Return the [x, y] coordinate for the center point of the cell that contains the specified text.  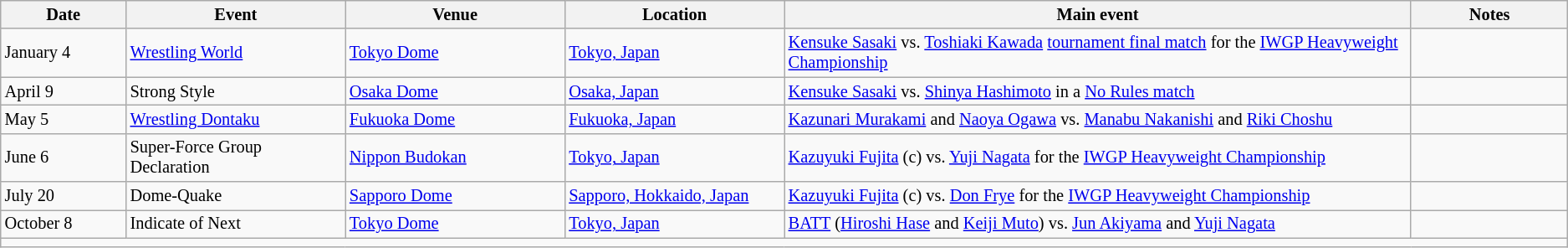
Osaka, Japan [674, 91]
Notes [1489, 14]
Sapporo, Hokkaido, Japan [674, 196]
Kazunari Murakami and Naoya Ogawa vs. Manabu Nakanishi and Riki Choshu [1098, 119]
Sapporo Dome [455, 196]
April 9 [64, 91]
Wrestling World [236, 53]
January 4 [64, 53]
Fukuoka, Japan [674, 119]
Nippon Budokan [455, 158]
Main event [1098, 14]
June 6 [64, 158]
Wrestling Dontaku [236, 119]
July 20 [64, 196]
Venue [455, 14]
Kensuke Sasaki vs. Shinya Hashimoto in a No Rules match [1098, 91]
October 8 [64, 224]
Kazuyuki Fujita (c) vs. Yuji Nagata for the IWGP Heavyweight Championship [1098, 158]
Strong Style [236, 91]
Indicate of Next [236, 224]
Super-Force Group Declaration [236, 158]
Kensuke Sasaki vs. Toshiaki Kawada tournament final match for the IWGP Heavyweight Championship [1098, 53]
BATT (Hiroshi Hase and Keiji Muto) vs. Jun Akiyama and Yuji Nagata [1098, 224]
Kazuyuki Fujita (c) vs. Don Frye for the IWGP Heavyweight Championship [1098, 196]
Fukuoka Dome [455, 119]
Date [64, 14]
Event [236, 14]
May 5 [64, 119]
Osaka Dome [455, 91]
Location [674, 14]
Dome-Quake [236, 196]
